Capture the cell that displays the provided text and extract its (x, y) central coordinate. 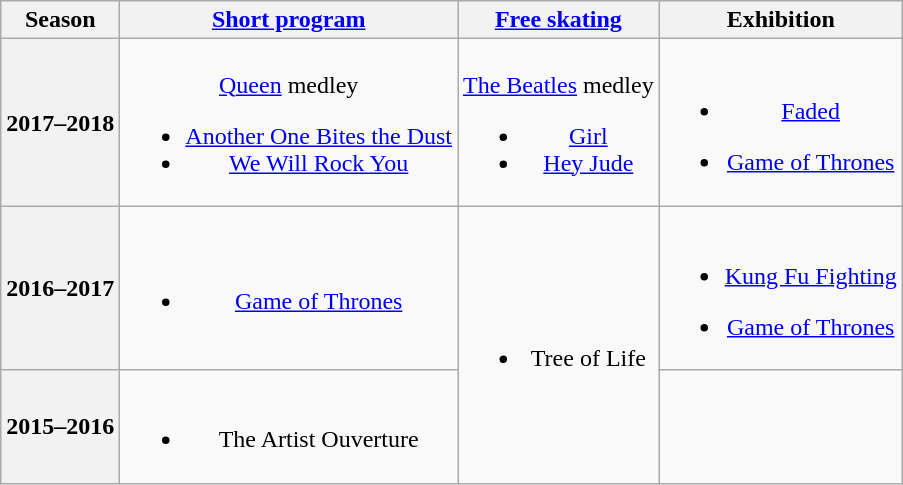
Exhibition (780, 20)
Short program (289, 20)
Kung Fu Fighting Game of Thrones (780, 288)
2016–2017 (60, 288)
2015–2016 (60, 426)
2017–2018 (60, 122)
Faded Game of Thrones (780, 122)
The Artist Ouverture (289, 426)
Game of Thrones (289, 288)
Queen medleyAnother One Bites the DustWe Will Rock You (289, 122)
Season (60, 20)
The Beatles medleyGirlHey Jude (559, 122)
Tree of Life (559, 344)
Free skating (559, 20)
